Find where the given text appears and provide that cell's center as [x, y] coordinate. 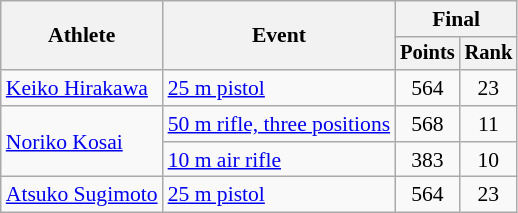
Event [280, 36]
11 [489, 124]
Atsuko Sugimoto [82, 195]
Athlete [82, 36]
383 [427, 160]
10 m air rifle [280, 160]
50 m rifle, three positions [280, 124]
Points [427, 54]
Keiko Hirakawa [82, 88]
568 [427, 124]
Noriko Kosai [82, 142]
10 [489, 160]
Final [456, 19]
Rank [489, 54]
